Capture the cell that displays the provided text and extract its [X, Y] central coordinate. 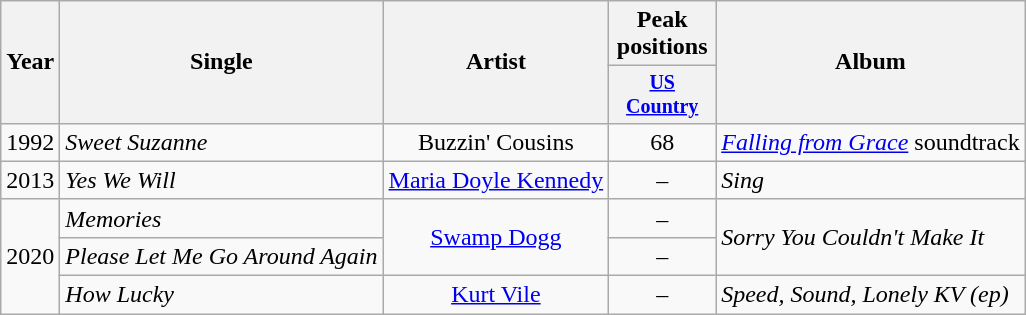
Memories [222, 218]
US Country [662, 94]
Artist [496, 62]
2020 [30, 256]
Falling from Grace soundtrack [870, 142]
1992 [30, 142]
Album [870, 62]
Peak positions [662, 34]
Sing [870, 180]
Speed, Sound, Lonely KV (ep) [870, 295]
Sorry You Couldn't Make It [870, 237]
Single [222, 62]
How Lucky [222, 295]
Swamp Dogg [496, 237]
Yes We Will [222, 180]
Year [30, 62]
Maria Doyle Kennedy [496, 180]
Sweet Suzanne [222, 142]
68 [662, 142]
Please Let Me Go Around Again [222, 256]
2013 [30, 180]
Buzzin' Cousins [496, 142]
Kurt Vile [496, 295]
